Return the [X, Y] coordinate for the center point of the cell that contains the specified text.  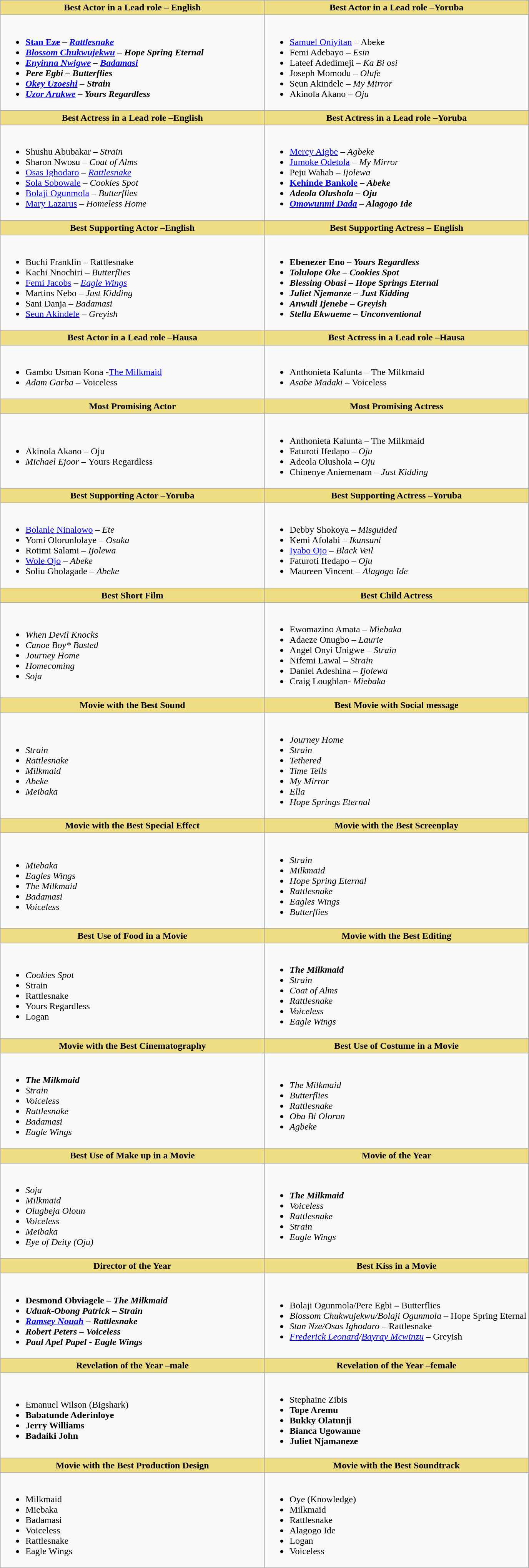
Debby Shokoya – MisguidedKemi Afolabi – IkunsuniIyabo Ojo – Black VeilFaturoti Ifedapo – OjuMaureen Vincent – Alagogo Ide [397, 545]
Best Actress in a Lead role –Hausa [397, 338]
Best Supporting Actor –Yoruba [132, 495]
MilkmaidMiebakaBadamasiVoicelessRattlesnakeEagle Wings [132, 1520]
Movie of the Year [397, 1156]
Best Supporting Actress –Yoruba [397, 495]
Best Actor in a Lead role – English [132, 8]
Best Supporting Actor –English [132, 228]
Revelation of the Year –male [132, 1365]
Movie with the Best Special Effect [132, 826]
Movie with the Best Cinematography [132, 1046]
The MilkmaidButterfliesRattlesnakeOba Bi OlorunAgbeke [397, 1101]
Best Use of Make up in a Movie [132, 1156]
Movie with the Best Screenplay [397, 826]
Most Promising Actor [132, 406]
Anthonieta Kalunta – The MilkmaidAsabe Madaki – Voiceless [397, 372]
Best Movie with Social message [397, 705]
Director of the Year [132, 1266]
Cookies SpotStrainRattlesnakeYours RegardlessLogan [132, 991]
Revelation of the Year –female [397, 1365]
Oye (Knowledge)MilkmaidRattlesnakeAlagogo IdeLoganVoiceless [397, 1520]
Ewomazino Amata – MiebakaAdaeze Onugbo – LaurieAngel Onyi Unigwe – StrainNifemi Lawal – StrainDaniel Adeshina – IjolewaCraig Loughlan- Miebaka [397, 650]
Movie with the Best Soundtrack [397, 1465]
The MilkmaidStrainCoat of AlmsRattlesnakeVoicelessEagle Wings [397, 991]
Anthonieta Kalunta – The MilkmaidFaturoti Ifedapo – OjuAdeola Olushola – OjuChinenye Aniemenam – Just Kidding [397, 451]
Bolanle Ninalowo – EteYomi Olorunlolaye – OsukaRotimi Salami – IjolewaWole Ojo – AbekeSoliu Gbolagade – Abeke [132, 545]
Stephaine ZibisTope AremuBukky OlatunjiBianca UgowanneJuliet Njamaneze [397, 1415]
Best Actress in a Lead role –English [132, 118]
The MilkmaidVoicelessRattlesnakeStrainEagle Wings [397, 1211]
Movie with the Best Editing [397, 936]
Best Kiss in a Movie [397, 1266]
The MilkmaidStrainVoicelessRattlesnakeBadamasiEagle Wings [132, 1101]
Best Short Film [132, 595]
Best Use of Costume in a Movie [397, 1046]
Best Actress in a Lead role –Yoruba [397, 118]
StrainRattlesnakeMilkmaidAbekeMeibaka [132, 765]
Emanuel Wilson (Bigshark)Babatunde AderinloyeJerry WilliamsBadaiki John [132, 1415]
StrainMilkmaidHope Spring EternalRattlesnakeEagles WingsButterflies [397, 881]
Gambo Usman Kona -The MilkmaidAdam Garba – Voiceless [132, 372]
Desmond Obviagele – The MilkmaidUduak-Obong Patrick – StrainRamsey Nouah – RattlesnakeRobert Peters – VoicelessPaul Apel Papel - Eagle Wings [132, 1315]
When Devil KnocksCanoe Boy* BustedJourney HomeHomecomingSoja [132, 650]
MiebakaEagles WingsThe MilkmaidBadamasiVoiceless [132, 881]
Best Actor in a Lead role –Yoruba [397, 8]
Best Child Actress [397, 595]
Akinola Akano – OjuMichael Ejoor – Yours Regardless [132, 451]
Best Actor in a Lead role –Hausa [132, 338]
Most Promising Actress [397, 406]
Mercy Aigbe – AgbekeJumoke Odetola – My MirrorPeju Wahab – IjolewaKehinde Bankole – AbekeAdeola Olushola – OjuOmowunmi Dada – Alagogo Ide [397, 173]
Journey HomeStrainTetheredTime TellsMy MirrorEllaHope Springs Eternal [397, 765]
Best Use of Food in a Movie [132, 936]
Best Supporting Actress – English [397, 228]
SojaMilkmaidOlugbeja OlounVoicelessMeibakaEye of Deity (Oju) [132, 1211]
Movie with the Best Sound [132, 705]
Movie with the Best Production Design [132, 1465]
Samuel Oniyitan – AbekeFemi Adebayo – EsinLateef Adedimeji – Ka Bi osiJoseph Momodu – OlufeSeun Akindele – My MirrorAkinola Akano – Oju [397, 63]
